Provide the [X, Y] coordinate of the cell's center where the given text is located.  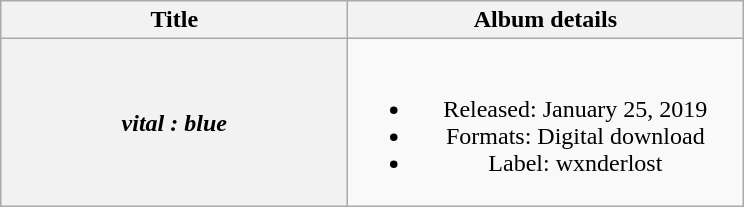
Album details [546, 20]
Title [174, 20]
vital : blue [174, 122]
Released: January 25, 2019Formats: Digital downloadLabel: wxnderlost [546, 122]
